For the text-containing cell, return its midpoint in [x, y] coordinate format. 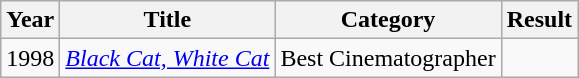
1998 [30, 58]
Year [30, 20]
Title [168, 20]
Black Cat, White Cat [168, 58]
Result [539, 20]
Best Cinematographer [388, 58]
Category [388, 20]
